Pinpoint the cell where the given text exists, returning its [X, Y] midpoint coordinate. 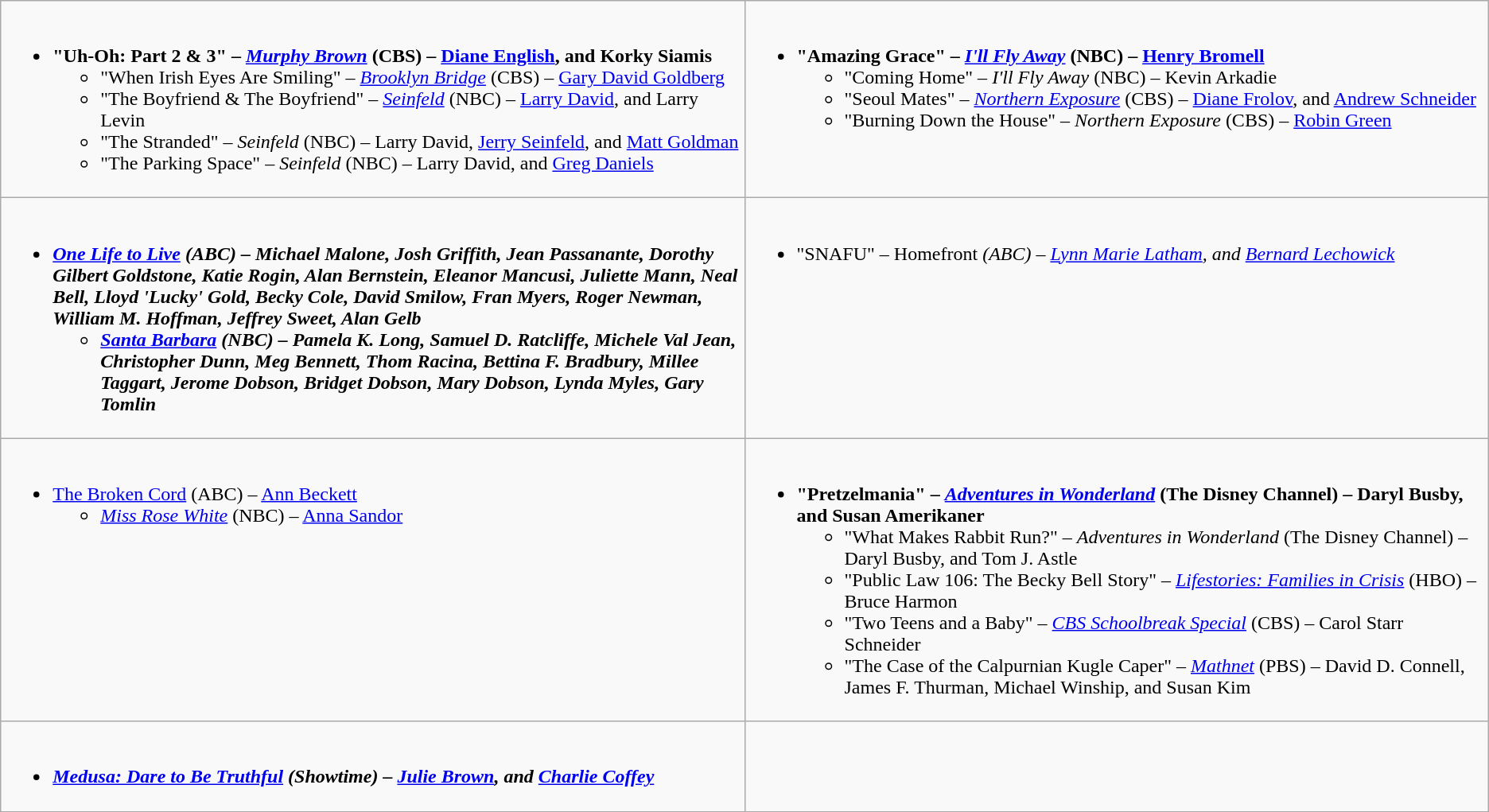
Medusa: Dare to Be Truthful (Showtime) – Julie Brown, and Charlie Coffey [372, 767]
"SNAFU" – Homefront (ABC) – Lynn Marie Latham, and Bernard Lechowick [1117, 318]
The Broken Cord (ABC) – Ann BeckettMiss Rose White (NBC) – Anna Sandor [372, 580]
